Extract the [x, y] coordinate from the center of the cell holding the provided text.  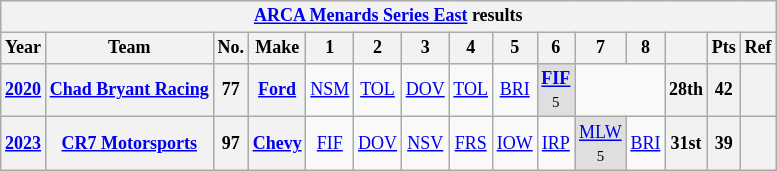
No. [230, 48]
2020 [24, 90]
31st [686, 144]
Pts [724, 48]
Ford [277, 90]
7 [600, 48]
FIF5 [556, 90]
2 [378, 48]
FRS [470, 144]
42 [724, 90]
8 [646, 48]
Chad Bryant Racing [129, 90]
MLW5 [600, 144]
28th [686, 90]
2023 [24, 144]
IOW [514, 144]
Year [24, 48]
39 [724, 144]
Chevy [277, 144]
ARCA Menards Series East results [388, 16]
97 [230, 144]
NSV [425, 144]
FIF [330, 144]
3 [425, 48]
6 [556, 48]
1 [330, 48]
Team [129, 48]
Ref [758, 48]
4 [470, 48]
CR7 Motorsports [129, 144]
77 [230, 90]
Make [277, 48]
IRP [556, 144]
NSM [330, 90]
5 [514, 48]
